Provide the (X, Y) coordinate of the cell's center where the given text is located.  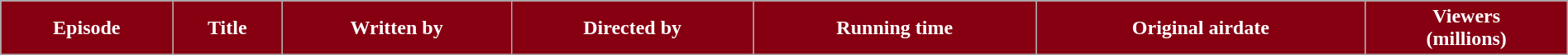
Running time (895, 28)
Episode (87, 28)
Title (227, 28)
Directed by (632, 28)
Viewers(millions) (1466, 28)
Original airdate (1201, 28)
Written by (397, 28)
